Detect which cell encompasses the target text, then output its (X, Y) center coordinate. 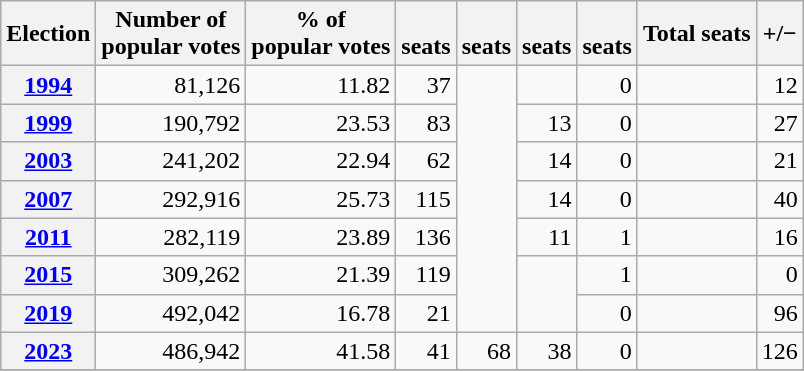
119 (426, 275)
292,916 (171, 199)
Total seats (696, 34)
190,792 (171, 123)
115 (426, 199)
11 (547, 237)
96 (780, 313)
81,126 (171, 85)
2011 (48, 237)
25.73 (321, 199)
2019 (48, 313)
37 (426, 85)
22.94 (321, 161)
16 (780, 237)
Election (48, 34)
62 (426, 161)
11.82 (321, 85)
68 (486, 351)
23.53 (321, 123)
23.89 (321, 237)
2003 (48, 161)
40 (780, 199)
309,262 (171, 275)
1994 (48, 85)
126 (780, 351)
282,119 (171, 237)
Number ofpopular votes (171, 34)
38 (547, 351)
2023 (48, 351)
21.39 (321, 275)
1999 (48, 123)
83 (426, 123)
27 (780, 123)
2007 (48, 199)
492,042 (171, 313)
241,202 (171, 161)
+/− (780, 34)
41.58 (321, 351)
486,942 (171, 351)
12 (780, 85)
% ofpopular votes (321, 34)
41 (426, 351)
136 (426, 237)
13 (547, 123)
2015 (48, 275)
16.78 (321, 313)
